Identify which cell holds the provided text, then report its [X, Y] central coordinate. 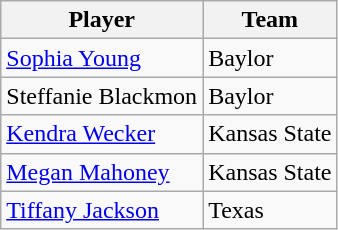
Sophia Young [102, 58]
Steffanie Blackmon [102, 96]
Team [270, 20]
Tiffany Jackson [102, 210]
Megan Mahoney [102, 172]
Player [102, 20]
Texas [270, 210]
Kendra Wecker [102, 134]
